Identify which cell holds the provided text, then report its [x, y] central coordinate. 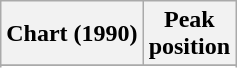
Peakposition [189, 34]
Chart (1990) [72, 34]
